Search for the cell housing the specified text and yield its (X, Y) center coordinate. 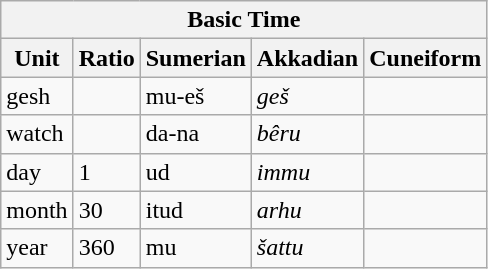
itud (196, 210)
bêru (307, 134)
Akkadian (307, 58)
Basic Time (244, 20)
30 (106, 210)
mu-eš (196, 96)
watch (37, 134)
Cuneiform (426, 58)
Unit (37, 58)
ud (196, 172)
360 (106, 248)
mu (196, 248)
year (37, 248)
immu (307, 172)
geš (307, 96)
gesh (37, 96)
da-na (196, 134)
month (37, 210)
Sumerian (196, 58)
day (37, 172)
1 (106, 172)
šattu (307, 248)
Ratio (106, 58)
arhu (307, 210)
